Extract the (x, y) coordinate from the center of the cell holding the provided text.  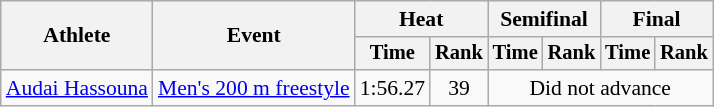
Final (656, 19)
Audai Hassouna (77, 88)
Event (254, 36)
39 (459, 88)
1:56.27 (392, 88)
Men's 200 m freestyle (254, 88)
Athlete (77, 36)
Did not advance (600, 88)
Heat (422, 19)
Semifinal (544, 19)
